Provide the (X, Y) coordinate of the cell's center where the given text is located.  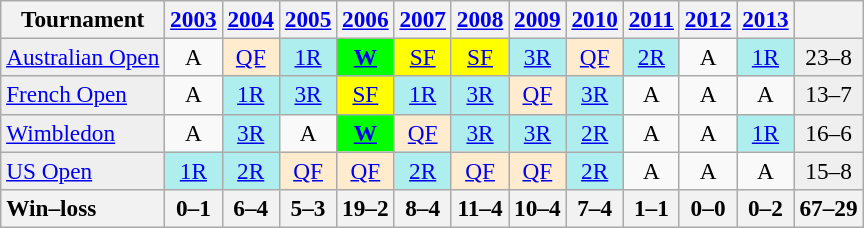
15–8 (828, 170)
2005 (308, 19)
67–29 (828, 208)
2010 (594, 19)
0–2 (766, 208)
23–8 (828, 57)
8–4 (422, 208)
19–2 (366, 208)
7–4 (594, 208)
1–1 (651, 208)
0–1 (194, 208)
11–4 (480, 208)
US Open (83, 170)
2012 (708, 19)
Win–loss (83, 208)
Wimbledon (83, 133)
French Open (83, 95)
6–4 (250, 208)
5–3 (308, 208)
2004 (250, 19)
16–6 (828, 133)
2008 (480, 19)
2006 (366, 19)
2013 (766, 19)
2011 (651, 19)
10–4 (538, 208)
2003 (194, 19)
Australian Open (83, 57)
13–7 (828, 95)
2009 (538, 19)
Tournament (83, 19)
0–0 (708, 208)
2007 (422, 19)
